Scan for the cell matching the given text and deliver its (x, y) coordinate at center. 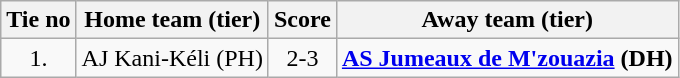
Score (302, 20)
2-3 (302, 58)
Home team (tier) (172, 20)
AS Jumeaux de M'zouazia (DH) (507, 58)
Away team (tier) (507, 20)
AJ Kani-Kéli (PH) (172, 58)
1. (38, 58)
Tie no (38, 20)
